Scan for the cell matching the given text and deliver its [X, Y] coordinate at center. 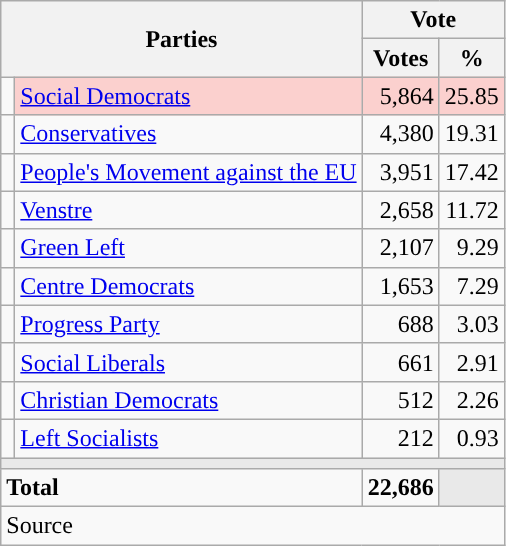
Parties [182, 39]
Centre Democrats [188, 286]
9.29 [472, 248]
11.72 [472, 210]
2,107 [400, 248]
2,658 [400, 210]
Total [182, 488]
512 [400, 400]
Progress Party [188, 324]
Social Democrats [188, 96]
People's Movement against the EU [188, 172]
3.03 [472, 324]
Green Left [188, 248]
Social Liberals [188, 362]
2.91 [472, 362]
3,951 [400, 172]
4,380 [400, 134]
Venstre [188, 210]
25.85 [472, 96]
Source [253, 526]
19.31 [472, 134]
688 [400, 324]
Christian Democrats [188, 400]
212 [400, 438]
2.26 [472, 400]
Votes [400, 58]
0.93 [472, 438]
1,653 [400, 286]
% [472, 58]
7.29 [472, 286]
5,864 [400, 96]
661 [400, 362]
22,686 [400, 488]
Vote [433, 20]
17.42 [472, 172]
Conservatives [188, 134]
Left Socialists [188, 438]
